Pinpoint the cell where the given text exists, returning its (x, y) midpoint coordinate. 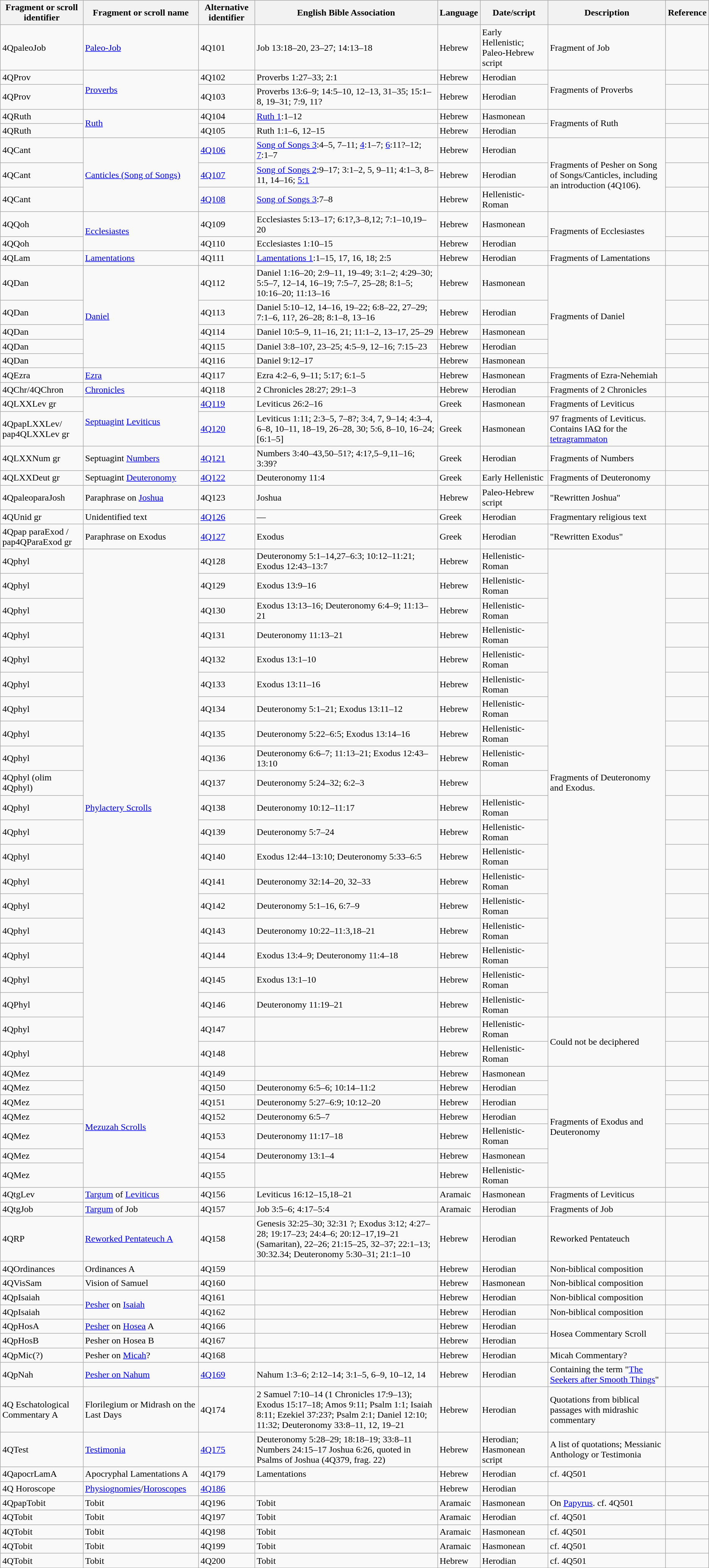
4QChr/4QChron (42, 390)
4QLam (42, 258)
Fragment or scroll identifier (42, 13)
Proverbs 1:27–33; 2:1 (346, 77)
2 Chronicles 28:27; 29:1–3 (346, 390)
Could not be deciphered (607, 1042)
Pesher on Nahum (141, 1375)
4Q168 (226, 1355)
4Q121 (226, 458)
Job 13:18–20, 23–27; 14:13–18 (346, 48)
4Q137 (226, 783)
4QLXXLev gr (42, 404)
Leviticus 26:2–16 (346, 404)
4Q146 (226, 1004)
Fragment of Job (607, 48)
4Q155 (226, 1175)
Pesher on Hosea B (141, 1341)
4Q114 (226, 332)
4Q Horoscope (42, 1488)
4Q133 (226, 685)
4Q123 (226, 498)
Fragments of Job (607, 1209)
Deuteronomy 11:13–21 (346, 635)
97 fragments of Leviticus. Contains ΙΑΩ for the tetragrammaton (607, 429)
4Q161 (226, 1297)
4Q116 (226, 361)
4Q167 (226, 1341)
4QPhyl (42, 1004)
4Q175 (226, 1449)
Hosea Commentary Scroll (607, 1334)
4Q118 (226, 390)
Deuteronomy 5:1–21; Exodus 13:11–12 (346, 709)
4Q129 (226, 585)
4QVisSam (42, 1283)
Exodus (346, 536)
4QOrdinances (42, 1268)
4Q135 (226, 734)
Song of Songs 3:7–8 (346, 199)
4QpHosA (42, 1326)
4Q148 (226, 1054)
Ecclesiastes 5:13–17; 6:1?,3–8,12; 7:1–10,19–20 (346, 224)
Mezuzah Scrolls (141, 1127)
Fragments of Deuteronomy (607, 478)
Language (459, 13)
4Q Eschatological Commentary A (42, 1409)
4Qphyl (olim 4Qphyl) (42, 783)
4Q106 (226, 150)
Joshua (346, 498)
Job 3:5–6; 4:17–5:4 (346, 1209)
Exodus 13:4–9; Deuteronomy 11:4–18 (346, 955)
4Q143 (226, 931)
4Q105 (226, 131)
Ruth 1:1–6, 12–15 (346, 131)
Early Hellenistic; Paleo-Hebrew script (514, 48)
4Q154 (226, 1156)
Fragment or scroll name (141, 13)
Reference (687, 13)
Quotations from biblical passages with midrashic commentary (607, 1409)
Ruth 1:1–12 (346, 116)
Fragments of Daniel (607, 317)
4QpHosB (42, 1341)
4Q104 (226, 116)
Deuteronomy 13:1–4 (346, 1156)
4QLXXNum gr (42, 458)
Deuteronomy 6:5–7 (346, 1117)
4Q145 (226, 980)
4QpaleoJob (42, 48)
Reworked Pentateuch A (141, 1239)
4Q153 (226, 1136)
4Q110 (226, 243)
4Q162 (226, 1312)
4Q119 (226, 404)
Exodus 13:13–16; Deuteronomy 6:4–9; 11:13–21 (346, 610)
Leviticus 1:11; 2:3–5, 7–8?; 3:4, 7, 9–14; 4:3–4, 6–8, 10–11, 18–19, 26–28, 30; 5:6, 8–10, 16–24; [6:1–5] (346, 429)
A list of quotations; Messianic Anthology or Testimonia (607, 1449)
4Q179 (226, 1474)
4QpapLXXLev/ pap4QLXXLev gr (42, 429)
Vision of Samuel (141, 1283)
4Q101 (226, 48)
Fragments of Ezra-Nehemiah (607, 375)
4QpapTobit (42, 1503)
Unidentified text (141, 517)
Ezra 4:2–6, 9–11; 5:17; 6:1–5 (346, 375)
4Q112 (226, 282)
4QtgLev (42, 1195)
Targum of Leviticus (141, 1195)
4Q140 (226, 857)
Chronicles (141, 390)
Deuteronomy 5:7–24 (346, 832)
Leviticus 16:12–15,18–21 (346, 1195)
4QtgJob (42, 1209)
4Q151 (226, 1102)
4Q117 (226, 375)
Fragmentary religious text (607, 517)
4Q150 (226, 1088)
Song of Songs 3:4–5, 7–11; 4:1–7; 6:11?–12; 7:1–7 (346, 150)
Septuagint Deuteronomy (141, 478)
4Q174 (226, 1409)
"Rewritten Joshua" (607, 498)
Date/script (514, 13)
4QEzra (42, 375)
4Q102 (226, 77)
Alternative identifier (226, 13)
Song of Songs 2:9–17; 3:1–2, 5, 9–11; 4:1–3, 8–11, 14–16; 5:1 (346, 175)
Reworked Pentateuch (607, 1239)
4Q198 (226, 1532)
Deuteronomy 11:4 (346, 478)
Fragments of Ecclesiastes (607, 231)
Deuteronomy 11:17–18 (346, 1136)
Pesher on Hosea A (141, 1326)
Targum of Job (141, 1209)
Daniel 5:10–12, 14–16, 19–22; 6:8–22, 27–29; 7:1–6, 11?, 26–28; 8:1–8, 13–16 (346, 313)
Canticles (Song of Songs) (141, 175)
Deuteronomy 5:24–32; 6:2–3 (346, 783)
4Q109 (226, 224)
Nahum 1:3–6; 2:12–14; 3:1–5, 6–9, 10–12, 14 (346, 1375)
4Q156 (226, 1195)
4QpNah (42, 1375)
Fragments of Deuteronomy and Exodus. (607, 783)
Ecclesiastes (141, 231)
Deuteronomy 6:6–7; 11:13–21; Exodus 12:43–13:10 (346, 758)
Daniel 3:8–10?, 23–25; 4:5–9, 12–16; 7:15–23 (346, 346)
4Q157 (226, 1209)
Proverbs (141, 89)
4Q186 (226, 1488)
Deuteronomy 10:12–11:17 (346, 807)
4Q128 (226, 561)
4Q142 (226, 906)
Paleo-Job (141, 48)
Fragments of Ruth (607, 123)
Testimonia (141, 1449)
4Q200 (226, 1560)
4Q127 (226, 536)
Fragments of Exodus and Deuteronomy (607, 1127)
4Q149 (226, 1073)
4Q136 (226, 758)
Fragments of Lamentations (607, 258)
"Rewritten Exodus" (607, 536)
Ordinances A (141, 1268)
4Qpap paraExod / pap4QParaExod gr (42, 536)
Exodus 12:44–13:10; Deuteronomy 5:33–6:5 (346, 857)
Exodus 13:11–16 (346, 685)
4QUnid gr (42, 517)
Containing the term "The Seekers after Smooth Things" (607, 1375)
4Q158 (226, 1239)
Deuteronomy 6:5–6; 10:14–11:2 (346, 1088)
Phylactery Scrolls (141, 807)
4Q126 (226, 517)
Early Hellenistic (514, 478)
Daniel 9:12–17 (346, 361)
Deuteronomy 11:19–21 (346, 1004)
Fragments of Pesher on Song of Songs/Canticles, including an introduction (4Q106). (607, 175)
4QTest (42, 1449)
4Q144 (226, 955)
Septuagint Numbers (141, 458)
Daniel (141, 317)
4Q111 (226, 258)
Micah Commentary? (607, 1355)
4Q103 (226, 97)
4Q138 (226, 807)
4Q130 (226, 610)
Deuteronomy 5:1–14,27–6:3; 10:12–11:21; Exodus 12:43–13:7 (346, 561)
Herodian; Hasmonean script (514, 1449)
Deuteronomy 5:1–16, 6:7–9 (346, 906)
4Q134 (226, 709)
4Q152 (226, 1117)
Pesher on Isaiah (141, 1304)
4QpMic(?) (42, 1355)
Paraphrase on Joshua (141, 498)
4Q160 (226, 1283)
Apocryphal Lamentations A (141, 1474)
Ruth (141, 123)
On Papyrus. cf. 4Q501 (607, 1503)
4Q113 (226, 313)
Lamentations 1:1–15, 17, 16, 18; 2:5 (346, 258)
Pesher on Micah? (141, 1355)
Deuteronomy 5:22–6:5; Exodus 13:14–16 (346, 734)
4Q132 (226, 660)
4Q166 (226, 1326)
4Q122 (226, 478)
Fragments of Numbers (607, 458)
Daniel 10:5–9, 11–16, 21; 11:1–2, 13–17, 25–29 (346, 332)
4QLXXDeut gr (42, 478)
Ezra (141, 375)
4QpaleoparaJosh (42, 498)
4Q120 (226, 429)
Paraphrase on Exodus (141, 536)
4Q199 (226, 1546)
4Q159 (226, 1268)
Fragments of 2 Chronicles (607, 390)
4Q196 (226, 1503)
Proverbs 13:6–9; 14:5–10, 12–13, 31–35; 15:1–8, 19–31; 7:9, 11? (346, 97)
Fragments of Proverbs (607, 89)
4Q139 (226, 832)
Deuteronomy 10:22–11:3,18–21 (346, 931)
Daniel 1:16–20; 2:9–11, 19–49; 3:1–2; 4:29–30; 5:5–7, 12–14, 16–19; 7:5–7, 25–28; 8:1–5; 10:16–20; 11:13–16 (346, 282)
4Q197 (226, 1517)
4Q115 (226, 346)
4Q108 (226, 199)
Florilegium or Midrash on the Last Days (141, 1409)
4QapocrLamA (42, 1474)
Deuteronomy 32:14–20, 32–33 (346, 882)
Numbers 3:40–43,50–51?; 4:1?,5–9,11–16; 3:39? (346, 458)
Septuagint Leviticus (141, 421)
— (346, 517)
English Bible Association (346, 13)
4Q141 (226, 882)
Deuteronomy 5:27–6:9; 10:12–20 (346, 1102)
Exodus 13:9–16 (346, 585)
Deuteronomy 5:28–29; 18:18–19; 33:8–11Numbers 24:15–17 Joshua 6:26, quoted in Psalms of Joshua (4Q379, frag. 22) (346, 1449)
4Q169 (226, 1375)
4Q131 (226, 635)
Paleo-Hebrew script (514, 498)
4QRP (42, 1239)
4Q147 (226, 1029)
Physiognomies/Horoscopes (141, 1488)
Ecclesiastes 1:10–15 (346, 243)
Description (607, 13)
4Q107 (226, 175)
